Detect which cell encompasses the target text, then output its [x, y] center coordinate. 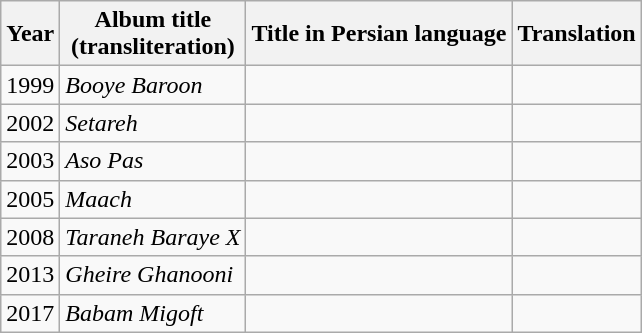
1999 [30, 85]
Album title (transliteration) [153, 34]
2002 [30, 123]
Taraneh Baraye X [153, 237]
2017 [30, 313]
2003 [30, 161]
Booye Baroon [153, 85]
Year [30, 34]
2005 [30, 199]
Translation [576, 34]
2008 [30, 237]
Babam Migoft [153, 313]
Gheire Ghanooni [153, 275]
2013 [30, 275]
Title in Persian language [379, 34]
Setareh [153, 123]
Aso Pas [153, 161]
Maach [153, 199]
